Provide the [X, Y] coordinate of the cell's center where the given text is located.  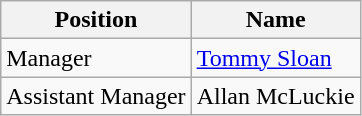
Name [276, 20]
Assistant Manager [96, 96]
Tommy Sloan [276, 58]
Position [96, 20]
Allan McLuckie [276, 96]
Manager [96, 58]
